Pinpoint the cell where the given text exists, returning its [X, Y] midpoint coordinate. 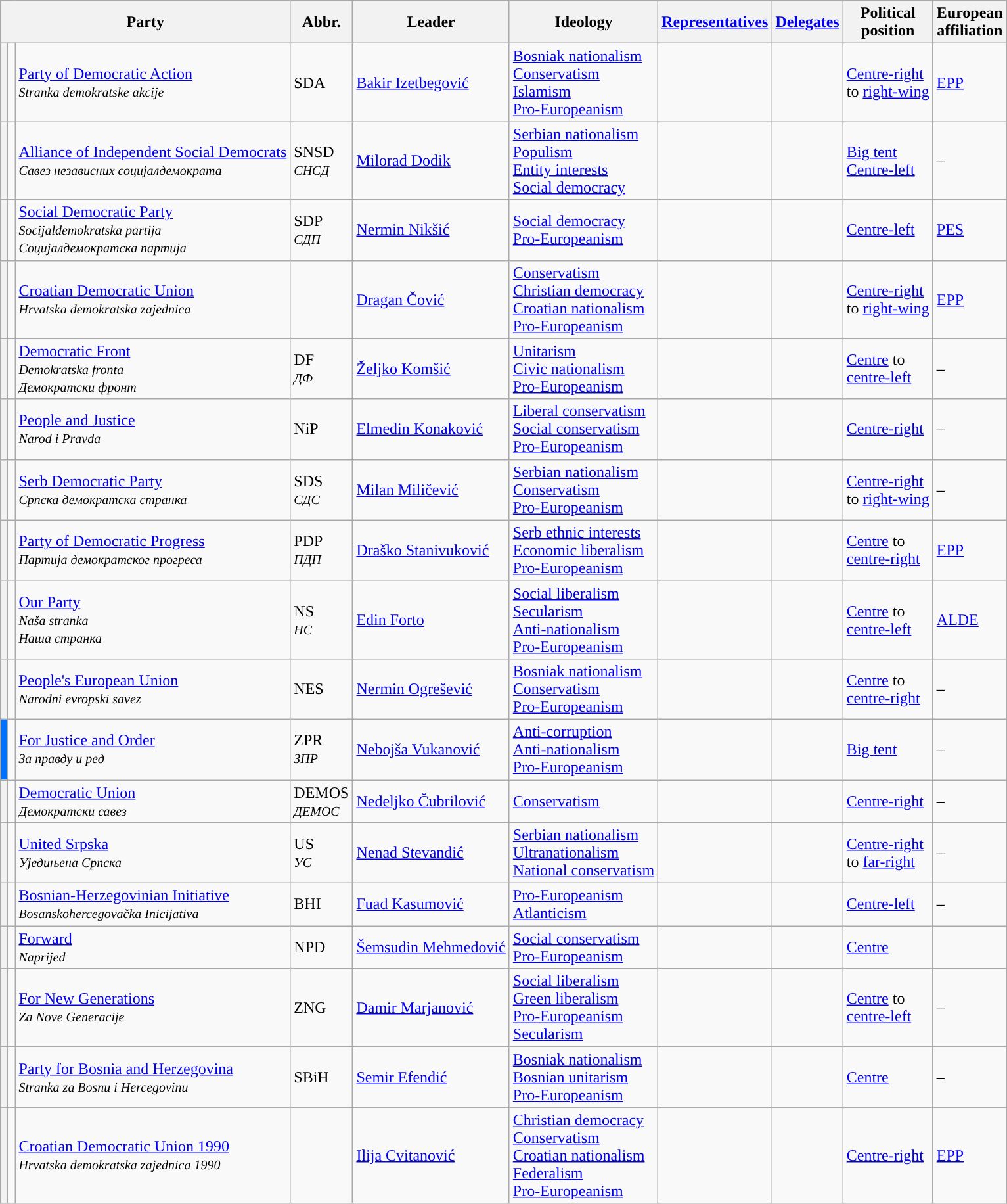
Democratic UnionДемократски савез [152, 800]
Conservatism [583, 800]
Social liberalismSecularismAnti-nationalismPro-Europeanism [583, 619]
NSНС [322, 619]
NES [322, 689]
UnitarismCivic nationalismPro-Europeanism [583, 369]
Elmedin Konaković [431, 429]
Social democracyPro-Europeanism [583, 230]
SDSСДС [322, 490]
Democratic FrontDemokratska frontaДемократски фронт [152, 369]
Serbian nationalismPopulismEntity interestsSocial democracy [583, 160]
United SrpskaУједињена Српска [152, 853]
Šemsudin Mehmedović [431, 948]
USУС [322, 853]
Croatian Democratic UnionHrvatska demokratska zajednica [152, 300]
Europeanaffiliation [970, 22]
Party [146, 22]
Christian democracyConservatismCroatian nationalismFederalismPro-Europeanism [583, 1155]
SNSDСНСД [322, 160]
DEMOSДЕМОС [322, 800]
Big tentCentre-left [888, 160]
Bosniak nationalismBosnian unitarismPro-Europeanism [583, 1077]
Damir Marjanović [431, 1008]
Bosniak nationalismConservatismPro-Europeanism [583, 689]
Semir Efendić [431, 1077]
Nebojša Vukanović [431, 749]
Nermin Ogrešević [431, 689]
ConservatismChristian democracyCroatian nationalismPro-Europeanism [583, 300]
PES [970, 230]
Social liberalismGreen liberalismPro-EuropeanismSecularism [583, 1008]
Serbian nationalismUltranationalismNational conservatism [583, 853]
SDPСДП [322, 230]
Delegates [807, 22]
Fuad Kasumović [431, 904]
Centre-rightto far-right [888, 853]
Nenad Stevandić [431, 853]
Edin Forto [431, 619]
Alliance of Independent Social DemocratsСавез независних социјалдемократа [152, 160]
Social conservatismPro-Europeanism [583, 948]
Leader [431, 22]
Draško Stanivuković [431, 550]
Big tent [888, 749]
Representatives [715, 22]
SDA [322, 83]
Croatian Democratic Union 1990Hrvatska demokratska zajednica 1990 [152, 1155]
BHI [322, 904]
Milan Miličević [431, 490]
For New GenerationsZa Nove Generacije [152, 1008]
For Justice and OrderЗа правду и ред [152, 749]
Serb ethnic interestsEconomic liberalismPro-Europeanism [583, 550]
Ilija Cvitanović [431, 1155]
Serb Democratic PartyСрпска демократска странка [152, 490]
DFДФ [322, 369]
ALDE [970, 619]
Dragan Čović [431, 300]
NiP [322, 429]
Politicalposition [888, 22]
Liberal conservatismSocial conservatismPro-Europeanism [583, 429]
Milorad Dodik [431, 160]
Our PartyNaša strankaНаша странка [152, 619]
Nermin Nikšić [431, 230]
Ideology [583, 22]
Bosniak nationalismConservatismIslamismPro-Europeanism [583, 83]
Serbian nationalismConservatismPro-Europeanism [583, 490]
ZNG [322, 1008]
Pro-EuropeanismAtlanticism [583, 904]
NPD [322, 948]
People's European UnionNarodni evropski savez [152, 689]
People and JusticeNarod i Pravda [152, 429]
Party for Bosnia and HerzegovinaStranka za Bosnu i Hercegovinu [152, 1077]
SBiH [322, 1077]
Bakir Izetbegović [431, 83]
PDPПДП [322, 550]
ForwardNaprijed [152, 948]
Party of Democratic ActionStranka demokratske akcije [152, 83]
Abbr. [322, 22]
Bosnian-Herzegovinian InitiativeBosanskohercegovačka Inicijativa [152, 904]
ZPRЗПР [322, 749]
Nedeljko Čubrilović [431, 800]
Party of Democratic ProgressПартија демократског прогреса [152, 550]
Social Democratic PartySocijaldemokratska partijaСоцијалдемократска партија [152, 230]
Željko Komšić [431, 369]
Anti-corruptionAnti-nationalismPro-Europeanism [583, 749]
